Locate the cell with the specified text and output its [X, Y] center coordinate. 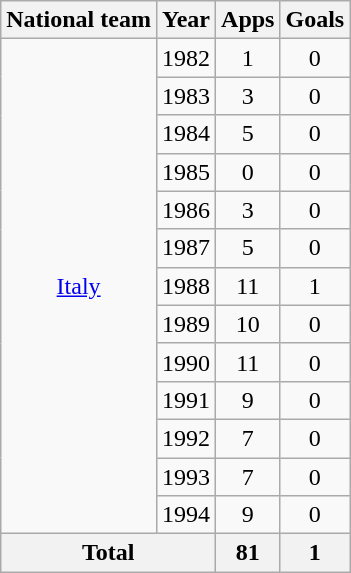
1990 [186, 362]
Italy [79, 286]
1986 [186, 210]
1988 [186, 286]
1994 [186, 515]
81 [248, 553]
1991 [186, 400]
1982 [186, 58]
1987 [186, 248]
Apps [248, 20]
1989 [186, 324]
Total [108, 553]
National team [79, 20]
1984 [186, 134]
10 [248, 324]
1983 [186, 96]
1993 [186, 477]
1985 [186, 172]
Goals [315, 20]
Year [186, 20]
1992 [186, 438]
